Return the [X, Y] coordinate for the center point of the cell that contains the specified text.  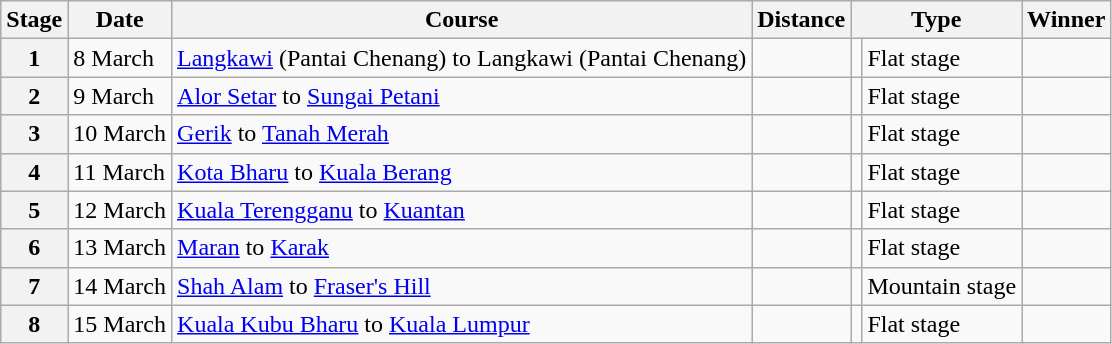
10 March [120, 134]
14 March [120, 286]
Gerik to Tanah Merah [462, 134]
15 March [120, 324]
Langkawi (Pantai Chenang) to Langkawi (Pantai Chenang) [462, 58]
6 [34, 248]
13 March [120, 248]
Type [936, 20]
Date [120, 20]
5 [34, 210]
9 March [120, 96]
Winner [1066, 20]
Kuala Terengganu to Kuantan [462, 210]
Course [462, 20]
Stage [34, 20]
Distance [802, 20]
Alor Setar to Sungai Petani [462, 96]
7 [34, 286]
1 [34, 58]
Shah Alam to Fraser's Hill [462, 286]
Mountain stage [942, 286]
2 [34, 96]
8 [34, 324]
11 March [120, 172]
8 March [120, 58]
Kuala Kubu Bharu to Kuala Lumpur [462, 324]
12 March [120, 210]
Maran to Karak [462, 248]
3 [34, 134]
Kota Bharu to Kuala Berang [462, 172]
4 [34, 172]
